Scan for the cell matching the given text and deliver its (x, y) coordinate at center. 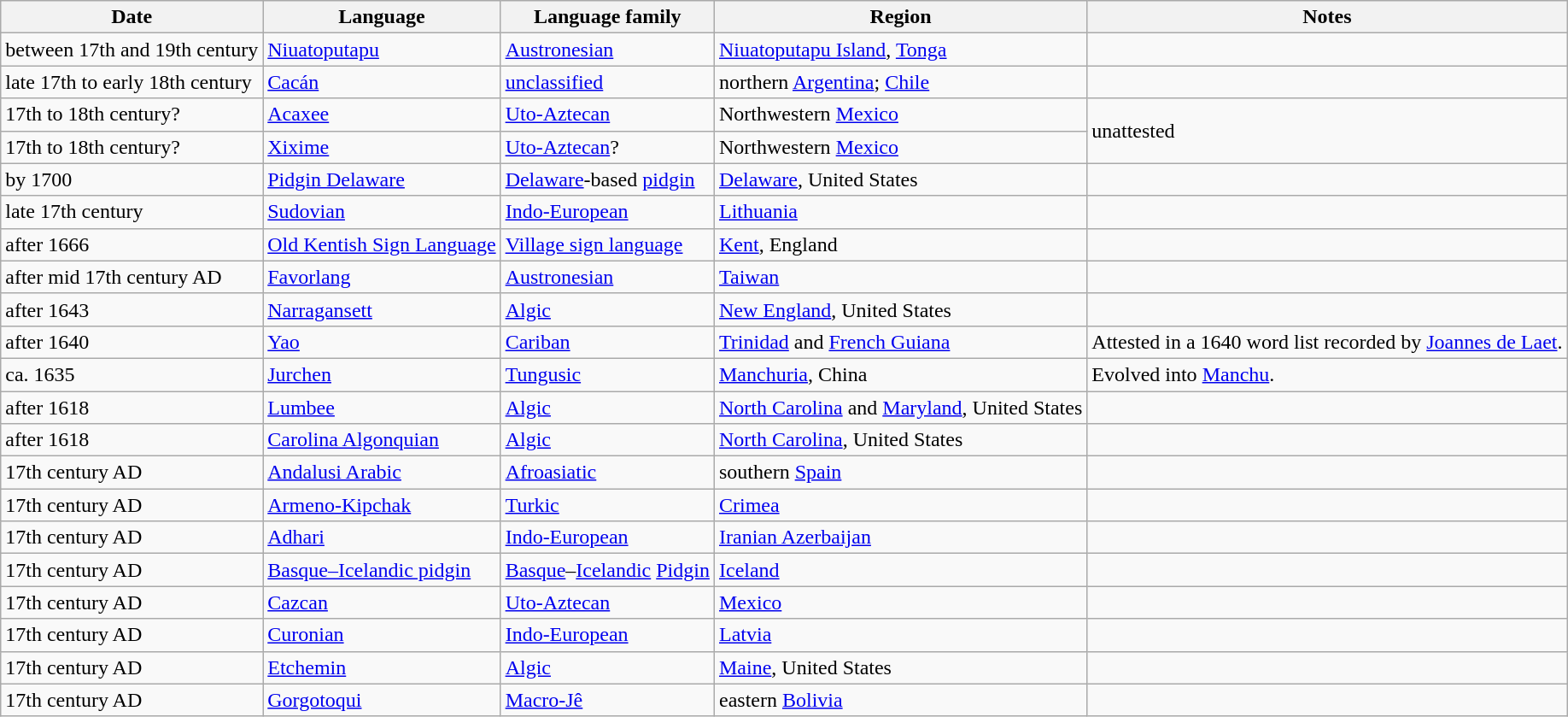
Lumbee (382, 408)
Cariban (607, 342)
Favorlang (382, 277)
Cacán (382, 82)
Latvia (900, 635)
North Carolina and Maryland, United States (900, 408)
Niuatoputapu (382, 50)
Evolved into Manchu. (1327, 374)
Etchemin (382, 667)
Trinidad and French Guiana (900, 342)
southern Spain (900, 473)
ca. 1635 (132, 374)
late 17th century (132, 212)
after 1643 (132, 309)
after 1666 (132, 244)
northern Argentina; Chile (900, 82)
Narragansett (382, 309)
Manchuria, China (900, 374)
Acaxee (382, 115)
Gorgotoqui (382, 700)
Uto-Aztecan? (607, 147)
eastern Bolivia (900, 700)
Maine, United States (900, 667)
after mid 17th century AD (132, 277)
Andalusi Arabic (382, 473)
Yao (382, 342)
unclassified (607, 82)
Basque–Icelandic pidgin (382, 570)
Carolina Algonquian (382, 440)
Old Kentish Sign Language (382, 244)
Afroasiatic (607, 473)
North Carolina, United States (900, 440)
Turkic (607, 505)
Niuatoputapu Island, Tonga (900, 50)
between 17th and 19th century (132, 50)
Language family (607, 17)
Jurchen (382, 374)
late 17th to early 18th century (132, 82)
Region (900, 17)
unattested (1327, 131)
Cazcan (382, 602)
Date (132, 17)
after 1640 (132, 342)
New England, United States (900, 309)
Adhari (382, 538)
Iranian Azerbaijan (900, 538)
Language (382, 17)
Lithuania (900, 212)
Delaware-based pidgin (607, 179)
Village sign language (607, 244)
Pidgin Delaware (382, 179)
by 1700 (132, 179)
Iceland (900, 570)
Basque–Icelandic Pidgin (607, 570)
Macro-Jê (607, 700)
Crimea (900, 505)
Xixime (382, 147)
Kent, England (900, 244)
Taiwan (900, 277)
Mexico (900, 602)
Tungusic (607, 374)
Armeno-Kipchak (382, 505)
Sudovian (382, 212)
Curonian (382, 635)
Attested in a 1640 word list recorded by Joannes de Laet. (1327, 342)
Delaware, United States (900, 179)
Notes (1327, 17)
